Output the [X, Y] coordinate of the center of the cell containing the given text.  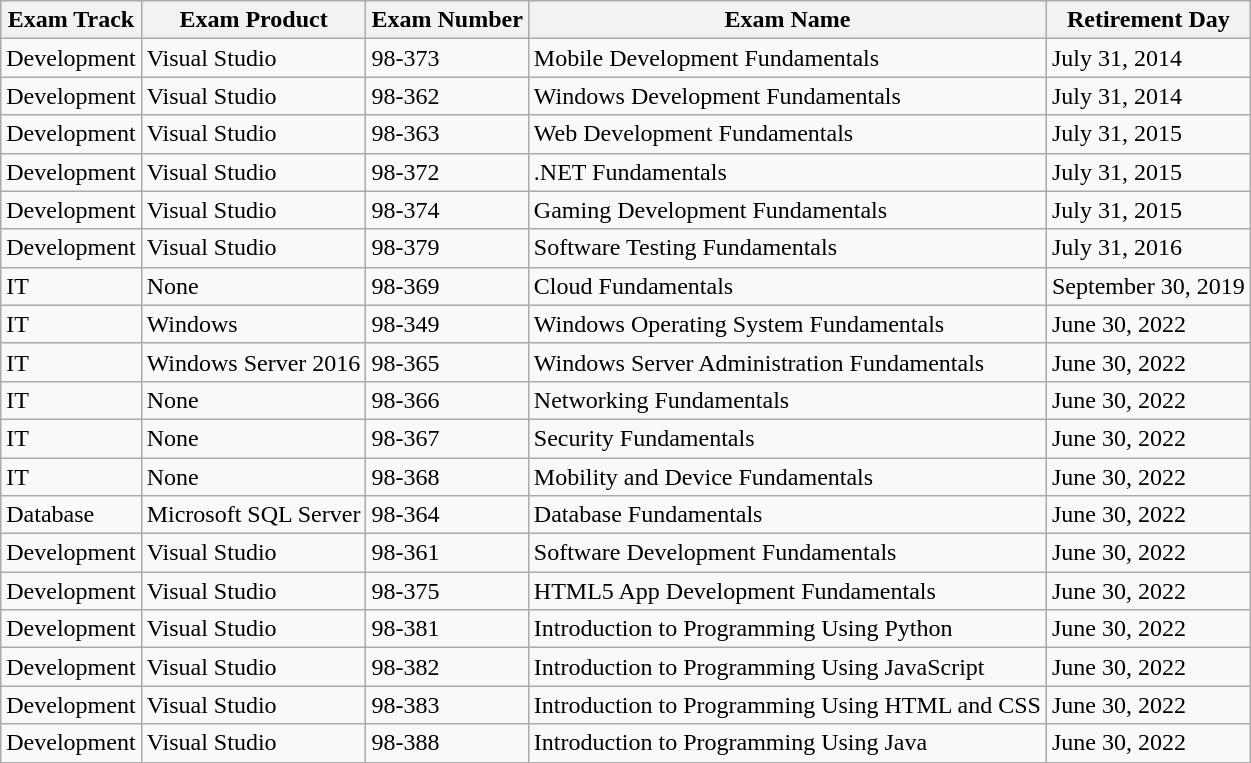
Cloud Fundamentals [787, 286]
98-366 [447, 400]
Windows Server Administration Fundamentals [787, 362]
Exam Product [254, 20]
Database Fundamentals [787, 515]
Retirement Day [1148, 20]
Mobility and Device Fundamentals [787, 477]
98-349 [447, 324]
98-388 [447, 743]
Security Fundamentals [787, 438]
Mobile Development Fundamentals [787, 58]
98-363 [447, 134]
98-382 [447, 667]
September 30, 2019 [1148, 286]
Exam Number [447, 20]
98-368 [447, 477]
Windows [254, 324]
Introduction to Programming Using JavaScript [787, 667]
HTML5 App Development Fundamentals [787, 591]
98-373 [447, 58]
98-379 [447, 248]
98-362 [447, 96]
Networking Fundamentals [787, 400]
98-372 [447, 172]
Windows Server 2016 [254, 362]
Introduction to Programming Using HTML and CSS [787, 705]
Introduction to Programming Using Java [787, 743]
98-364 [447, 515]
Software Testing Fundamentals [787, 248]
Exam Track [71, 20]
Windows Operating System Fundamentals [787, 324]
98-361 [447, 553]
Web Development Fundamentals [787, 134]
98-374 [447, 210]
98-375 [447, 591]
98-383 [447, 705]
Introduction to Programming Using Python [787, 629]
98-381 [447, 629]
98-367 [447, 438]
Database [71, 515]
Windows Development Fundamentals [787, 96]
98-369 [447, 286]
Gaming Development Fundamentals [787, 210]
98-365 [447, 362]
July 31, 2016 [1148, 248]
Exam Name [787, 20]
Microsoft SQL Server [254, 515]
.NET Fundamentals [787, 172]
Software Development Fundamentals [787, 553]
